Determine the (X, Y) coordinate at the center of the cell enclosing the given text.  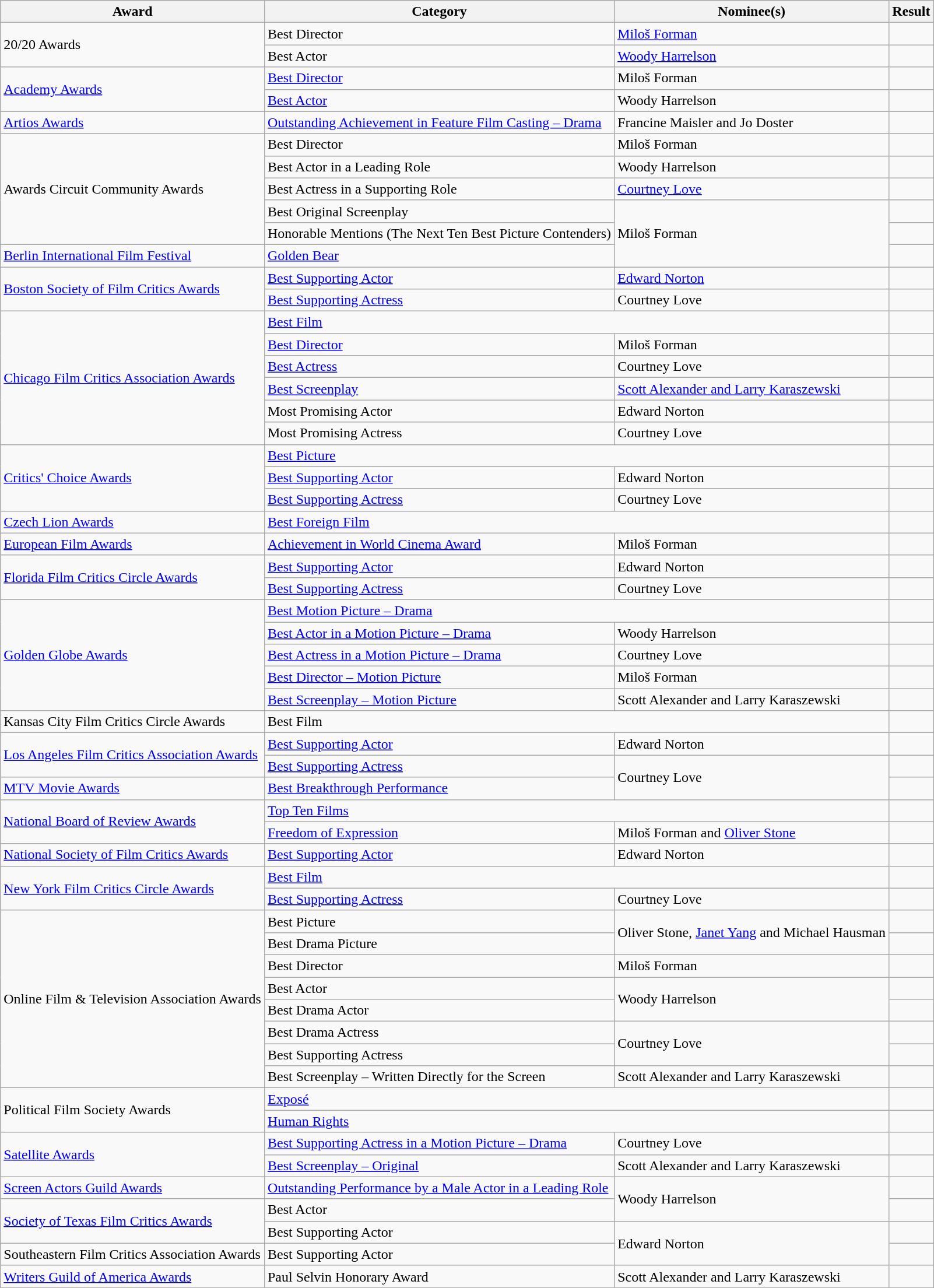
Best Actor in a Leading Role (439, 167)
Best Original Screenplay (439, 211)
Best Actor in a Motion Picture – Drama (439, 633)
Result (911, 12)
Top Ten Films (576, 810)
MTV Movie Awards (133, 788)
Best Foreign Film (576, 522)
Awards Circuit Community Awards (133, 189)
Outstanding Performance by a Male Actor in a Leading Role (439, 1188)
Best Actress (439, 367)
Exposé (576, 1099)
Freedom of Expression (439, 833)
Miloš Forman and Oliver Stone (752, 833)
Florida Film Critics Circle Awards (133, 577)
Achievement in World Cinema Award (439, 544)
Most Promising Actor (439, 411)
Berlin International Film Festival (133, 255)
Best Screenplay – Written Directly for the Screen (439, 1077)
Best Drama Picture (439, 943)
New York Film Critics Circle Awards (133, 888)
Honorable Mentions (The Next Ten Best Picture Contenders) (439, 233)
Satellite Awards (133, 1154)
Best Drama Actress (439, 1033)
Outstanding Achievement in Feature Film Casting – Drama (439, 122)
Nominee(s) (752, 12)
Best Drama Actor (439, 1010)
Category (439, 12)
European Film Awards (133, 544)
Writers Guild of America Awards (133, 1276)
National Board of Review Awards (133, 822)
Artios Awards (133, 122)
Golden Globe Awards (133, 655)
Oliver Stone, Janet Yang and Michael Hausman (752, 932)
Political Film Society Awards (133, 1110)
Francine Maisler and Jo Doster (752, 122)
Best Actress in a Motion Picture – Drama (439, 655)
Most Promising Actress (439, 433)
Best Director – Motion Picture (439, 678)
Golden Bear (439, 255)
Screen Actors Guild Awards (133, 1188)
Human Rights (576, 1121)
Chicago Film Critics Association Awards (133, 378)
Best Breakthrough Performance (439, 788)
Critics' Choice Awards (133, 478)
20/20 Awards (133, 45)
Czech Lion Awards (133, 522)
National Society of Film Critics Awards (133, 855)
Online Film & Television Association Awards (133, 999)
Southeastern Film Critics Association Awards (133, 1254)
Kansas City Film Critics Circle Awards (133, 722)
Academy Awards (133, 89)
Award (133, 12)
Best Actress in a Supporting Role (439, 189)
Boston Society of Film Critics Awards (133, 289)
Society of Texas Film Critics Awards (133, 1221)
Best Screenplay – Original (439, 1166)
Paul Selvin Honorary Award (439, 1276)
Best Motion Picture – Drama (576, 610)
Best Screenplay – Motion Picture (439, 700)
Best Supporting Actress in a Motion Picture – Drama (439, 1143)
Best Screenplay (439, 389)
Los Angeles Film Critics Association Awards (133, 755)
